Find where the given text appears and provide that cell's center as [X, Y] coordinate. 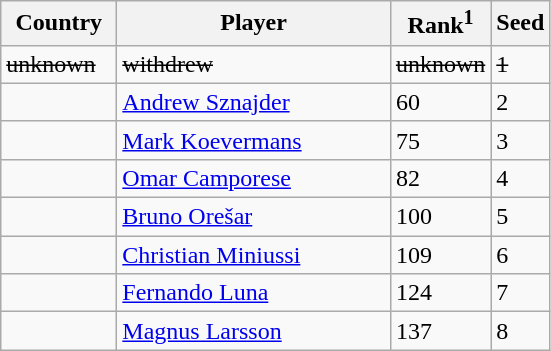
137 [440, 331]
75 [440, 140]
4 [520, 178]
109 [440, 255]
Omar Camporese [254, 178]
Rank1 [440, 24]
Country [59, 24]
Magnus Larsson [254, 331]
1 [520, 64]
3 [520, 140]
124 [440, 293]
100 [440, 217]
Christian Miniussi [254, 255]
2 [520, 102]
Bruno Orešar [254, 217]
Player [254, 24]
Mark Koevermans [254, 140]
7 [520, 293]
Seed [520, 24]
82 [440, 178]
5 [520, 217]
8 [520, 331]
Fernando Luna [254, 293]
withdrew [254, 64]
Andrew Sznajder [254, 102]
60 [440, 102]
6 [520, 255]
